Scan for the cell matching the given text and deliver its [x, y] coordinate at center. 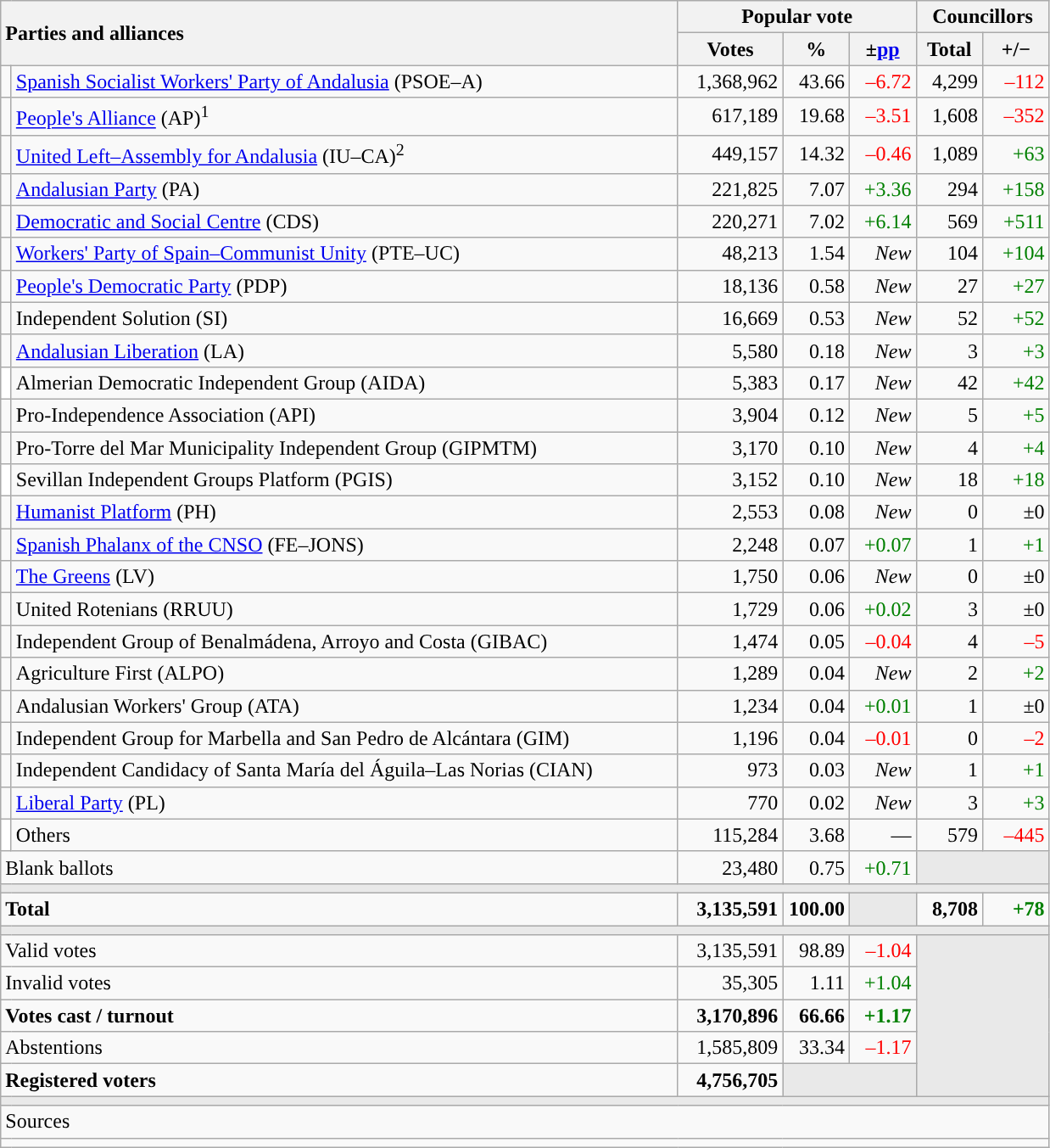
+104 [1016, 254]
+0.02 [882, 609]
+42 [1016, 383]
+5 [1016, 415]
48,213 [730, 254]
+0.01 [882, 706]
7.07 [816, 189]
52 [950, 318]
19.68 [816, 117]
35,305 [730, 983]
People's Alliance (AP)1 [344, 117]
Independent Group for Marbella and San Pedro de Alcántara (GIM) [344, 738]
+/− [1016, 49]
Independent Solution (SI) [344, 318]
3,904 [730, 415]
Parties and alliances [339, 33]
0.03 [816, 770]
104 [950, 254]
Almerian Democratic Independent Group (AIDA) [344, 383]
569 [950, 221]
Valid votes [339, 951]
Humanist Platform (PH) [344, 512]
+1.04 [882, 983]
1,729 [730, 609]
43.66 [816, 81]
23,480 [730, 867]
18,136 [730, 286]
5,580 [730, 350]
0.05 [816, 641]
4,299 [950, 81]
Others [344, 835]
–445 [1016, 835]
–5 [1016, 641]
1,196 [730, 738]
2,553 [730, 512]
Votes [730, 49]
United Left–Assembly for Andalusia (IU–CA)2 [344, 154]
5 [950, 415]
–0.04 [882, 641]
People's Democratic Party (PDP) [344, 286]
16,669 [730, 318]
1,750 [730, 577]
— [882, 835]
14.32 [816, 154]
1,234 [730, 706]
1.11 [816, 983]
220,271 [730, 221]
Workers' Party of Spain–Communist Unity (PTE–UC) [344, 254]
4,756,705 [730, 1080]
United Rotenians (RRUU) [344, 609]
Spanish Socialist Workers' Party of Andalusia (PSOE–A) [344, 81]
Independent Group of Benalmádena, Arroyo and Costa (GIBAC) [344, 641]
7.02 [816, 221]
27 [950, 286]
3,170,896 [730, 1016]
973 [730, 770]
±pp [882, 49]
1,474 [730, 641]
0.08 [816, 512]
294 [950, 189]
2,248 [730, 545]
+158 [1016, 189]
Pro-Torre del Mar Municipality Independent Group (GIPMTM) [344, 448]
1,585,809 [730, 1048]
–112 [1016, 81]
Sevillan Independent Groups Platform (PGIS) [344, 480]
Sources [525, 1122]
+18 [1016, 480]
3,152 [730, 480]
0.12 [816, 415]
0.58 [816, 286]
–6.72 [882, 81]
33.34 [816, 1048]
Blank ballots [339, 867]
+52 [1016, 318]
1,608 [950, 117]
Pro-Independence Association (API) [344, 415]
0.17 [816, 383]
Registered voters [339, 1080]
–352 [1016, 117]
0.53 [816, 318]
The Greens (LV) [344, 577]
2 [950, 674]
Votes cast / turnout [339, 1016]
Invalid votes [339, 983]
–2 [1016, 738]
1,089 [950, 154]
Agriculture First (ALPO) [344, 674]
+2 [1016, 674]
100.00 [816, 909]
+63 [1016, 154]
0.18 [816, 350]
8,708 [950, 909]
3,170 [730, 448]
+78 [1016, 909]
221,825 [730, 189]
Popular vote [797, 17]
–1.04 [882, 951]
Liberal Party (PL) [344, 803]
+0.71 [882, 867]
+1.17 [882, 1016]
0.02 [816, 803]
5,383 [730, 383]
Spanish Phalanx of the CNSO (FE–JONS) [344, 545]
449,157 [730, 154]
+0.07 [882, 545]
770 [730, 803]
66.66 [816, 1016]
% [816, 49]
–0.01 [882, 738]
Abstentions [339, 1048]
+27 [1016, 286]
+3.36 [882, 189]
115,284 [730, 835]
+6.14 [882, 221]
Independent Candidacy of Santa María del Águila–Las Norias (CIAN) [344, 770]
98.89 [816, 951]
+4 [1016, 448]
579 [950, 835]
–1.17 [882, 1048]
Democratic and Social Centre (CDS) [344, 221]
Andalusian Party (PA) [344, 189]
+511 [1016, 221]
18 [950, 480]
–3.51 [882, 117]
–0.46 [882, 154]
0.75 [816, 867]
0.07 [816, 545]
42 [950, 383]
Andalusian Liberation (LA) [344, 350]
617,189 [730, 117]
Andalusian Workers' Group (ATA) [344, 706]
1,368,962 [730, 81]
1.54 [816, 254]
1,289 [730, 674]
3.68 [816, 835]
Councillors [982, 17]
